Pinpoint the cell where the given text exists, returning its (x, y) midpoint coordinate. 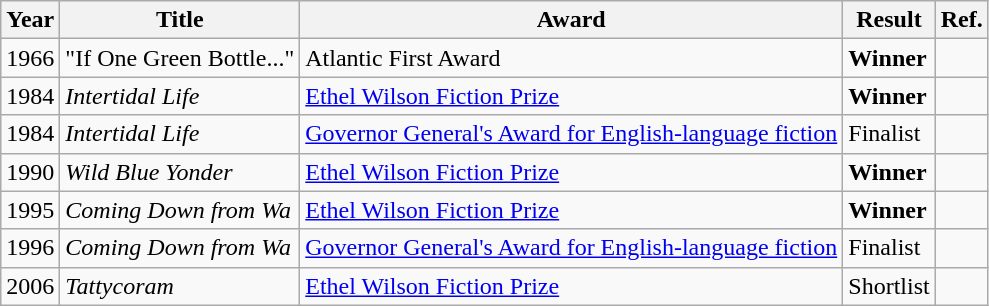
Wild Blue Yonder (180, 172)
Atlantic First Award (572, 58)
1966 (30, 58)
Shortlist (889, 286)
2006 (30, 286)
Ref. (962, 20)
Title (180, 20)
Award (572, 20)
Tattycoram (180, 286)
"If One Green Bottle..." (180, 58)
1990 (30, 172)
1995 (30, 210)
Year (30, 20)
Result (889, 20)
1996 (30, 248)
